Return (x, y) of the center of cell containing provided text 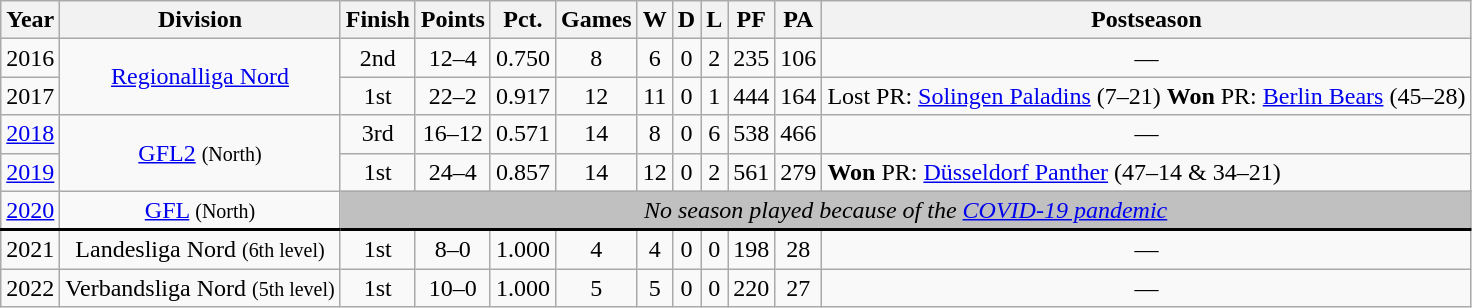
Games (596, 20)
220 (752, 288)
0.571 (522, 134)
106 (798, 58)
Points (452, 20)
No season played because of the COVID-19 pandemic (906, 210)
3rd (378, 134)
2018 (30, 134)
2022 (30, 288)
Landesliga Nord (6th level) (200, 250)
466 (798, 134)
16–12 (452, 134)
W (654, 20)
0.750 (522, 58)
235 (752, 58)
Finish (378, 20)
Year (30, 20)
Won PR: Düsseldorf Panther (47–14 & 34–21) (1146, 172)
24–4 (452, 172)
444 (752, 96)
538 (752, 134)
27 (798, 288)
22–2 (452, 96)
12–4 (452, 58)
198 (752, 250)
PA (798, 20)
11 (654, 96)
D (686, 20)
2016 (30, 58)
Regionalliga Nord (200, 77)
561 (752, 172)
10–0 (452, 288)
L (714, 20)
0.857 (522, 172)
2020 (30, 210)
PF (752, 20)
1 (714, 96)
Verbandsliga Nord (5th level) (200, 288)
0.917 (522, 96)
2021 (30, 250)
279 (798, 172)
28 (798, 250)
164 (798, 96)
8–0 (452, 250)
Postseason (1146, 20)
Pct. (522, 20)
Division (200, 20)
2019 (30, 172)
2017 (30, 96)
2nd (378, 58)
GFL (North) (200, 210)
GFL2 (North) (200, 153)
Lost PR: Solingen Paladins (7–21) Won PR: Berlin Bears (45–28) (1146, 96)
